Detect which cell encompasses the target text, then output its (X, Y) center coordinate. 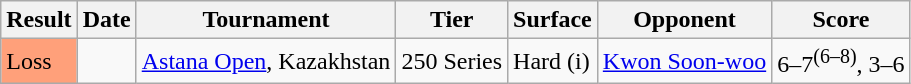
Opponent (684, 20)
Loss (39, 62)
Astana Open, Kazakhstan (266, 62)
Result (39, 20)
Kwon Soon-woo (684, 62)
Score (841, 20)
Surface (553, 20)
6–7(6–8), 3–6 (841, 62)
250 Series (452, 62)
Date (106, 20)
Tier (452, 20)
Hard (i) (553, 62)
Tournament (266, 20)
